For the text-containing cell, return its midpoint in [x, y] coordinate format. 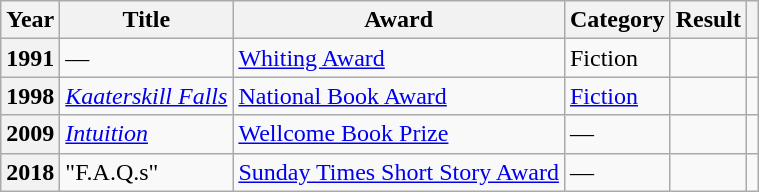
Year [30, 20]
Award [399, 20]
Result [708, 20]
Category [617, 20]
"F.A.Q.s" [146, 172]
1991 [30, 58]
2009 [30, 134]
Title [146, 20]
National Book Award [399, 96]
Sunday Times Short Story Award [399, 172]
1998 [30, 96]
Intuition [146, 134]
2018 [30, 172]
Whiting Award [399, 58]
Kaaterskill Falls [146, 96]
Wellcome Book Prize [399, 134]
